Scan for the cell matching the given text and deliver its (x, y) coordinate at center. 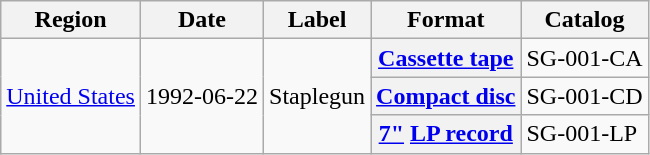
1992-06-22 (202, 96)
Label (318, 20)
7" LP record (446, 134)
SG-001-LP (584, 134)
Format (446, 20)
United States (71, 96)
Staplegun (318, 96)
Catalog (584, 20)
SG-001-CA (584, 58)
Cassette tape (446, 58)
Region (71, 20)
Compact disc (446, 96)
Date (202, 20)
SG-001-CD (584, 96)
